Pinpoint the cell where the given text exists, returning its (X, Y) midpoint coordinate. 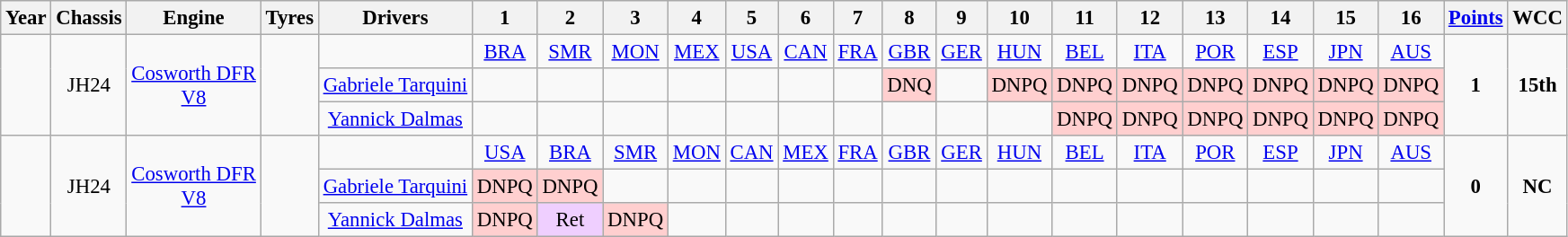
8 (909, 18)
Points (1475, 18)
WCC (1537, 18)
10 (1019, 18)
Ret (570, 220)
Engine (194, 18)
13 (1215, 18)
5 (751, 18)
16 (1411, 18)
NC (1537, 187)
Drivers (395, 18)
12 (1150, 18)
11 (1085, 18)
9 (961, 18)
3 (636, 18)
Tyres (289, 18)
2 (570, 18)
4 (696, 18)
DNQ (909, 85)
Chassis (89, 18)
15th (1537, 86)
15 (1346, 18)
7 (857, 18)
6 (805, 18)
0 (1475, 187)
14 (1281, 18)
Year (26, 18)
